For the text-containing cell, return its midpoint in (X, Y) coordinate format. 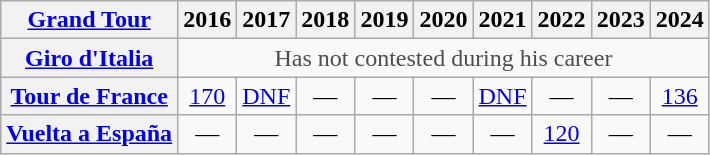
2021 (502, 20)
2023 (620, 20)
2020 (444, 20)
Grand Tour (90, 20)
2022 (562, 20)
2018 (326, 20)
2016 (208, 20)
Tour de France (90, 96)
120 (562, 134)
170 (208, 96)
136 (680, 96)
Vuelta a España (90, 134)
2017 (266, 20)
2019 (384, 20)
Has not contested during his career (444, 58)
Giro d'Italia (90, 58)
2024 (680, 20)
